Find where the given text appears and provide that cell's center as (x, y) coordinate. 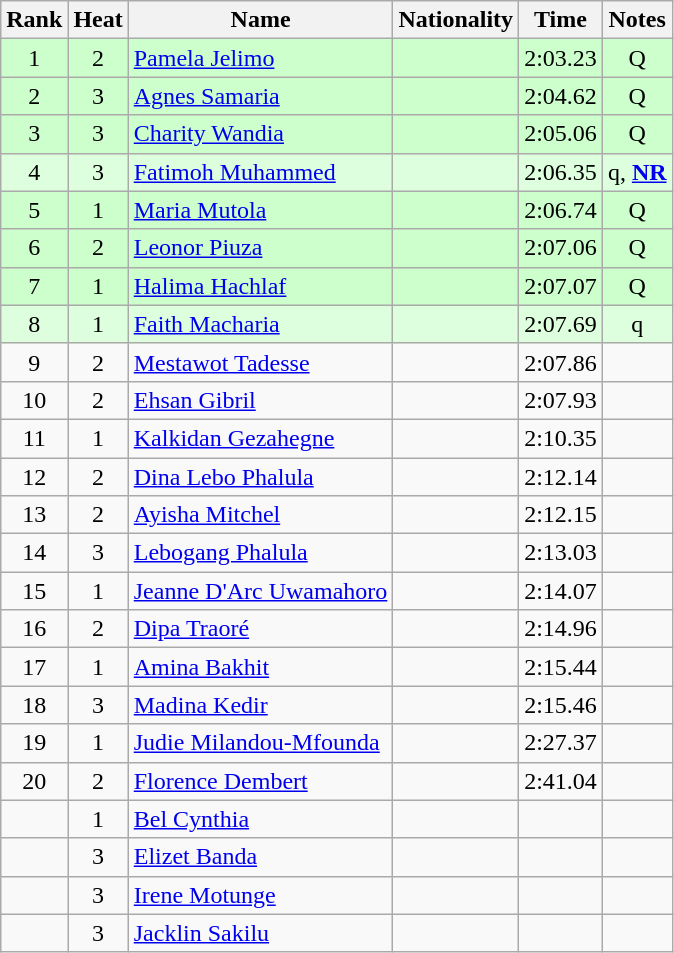
9 (34, 362)
17 (34, 667)
Lebogang Phalula (260, 553)
Bel Cynthia (260, 819)
19 (34, 743)
15 (34, 591)
Irene Motunge (260, 895)
Faith Macharia (260, 324)
Florence Dembert (260, 781)
Judie Milandou-Mfounda (260, 743)
2:03.23 (561, 58)
Name (260, 20)
Amina Bakhit (260, 667)
2:04.62 (561, 96)
Jeanne D'Arc Uwamahoro (260, 591)
8 (34, 324)
Nationality (456, 20)
2:12.15 (561, 515)
Charity Wandia (260, 134)
2:07.93 (561, 400)
11 (34, 438)
Dipa Traoré (260, 629)
2:27.37 (561, 743)
7 (34, 286)
Rank (34, 20)
2:07.69 (561, 324)
12 (34, 477)
20 (34, 781)
2:05.06 (561, 134)
2:14.96 (561, 629)
Dina Lebo Phalula (260, 477)
16 (34, 629)
Agnes Samaria (260, 96)
5 (34, 210)
Heat (98, 20)
2:12.14 (561, 477)
2:10.35 (561, 438)
Maria Mutola (260, 210)
Madina Kedir (260, 705)
2:07.06 (561, 248)
2:06.74 (561, 210)
2:07.86 (561, 362)
2:14.07 (561, 591)
13 (34, 515)
Mestawot Tadesse (260, 362)
Time (561, 20)
Notes (637, 20)
2:41.04 (561, 781)
2:06.35 (561, 172)
10 (34, 400)
18 (34, 705)
Leonor Piuza (260, 248)
2:15.46 (561, 705)
2:07.07 (561, 286)
q (637, 324)
q, NR (637, 172)
Elizet Banda (260, 857)
Ehsan Gibril (260, 400)
2:13.03 (561, 553)
Kalkidan Gezahegne (260, 438)
4 (34, 172)
Jacklin Sakilu (260, 933)
6 (34, 248)
Ayisha Mitchel (260, 515)
Pamela Jelimo (260, 58)
Halima Hachlaf (260, 286)
14 (34, 553)
2:15.44 (561, 667)
Fatimoh Muhammed (260, 172)
